Output the (x, y) coordinate of the center of the cell containing the given text.  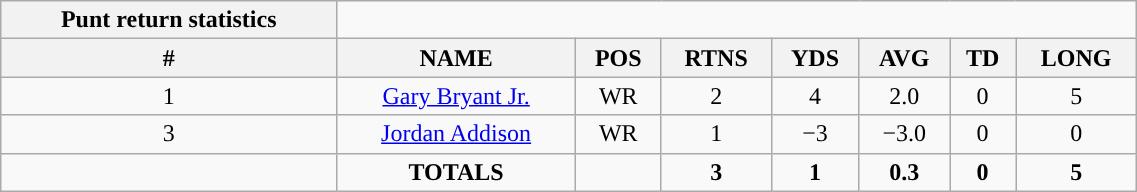
−3.0 (904, 134)
Gary Bryant Jr. (456, 96)
4 (815, 96)
TOTALS (456, 172)
AVG (904, 58)
Jordan Addison (456, 134)
0.3 (904, 172)
Punt return statistics (169, 20)
POS (619, 58)
−3 (815, 134)
2.0 (904, 96)
RTNS (716, 58)
YDS (815, 58)
# (169, 58)
TD (983, 58)
LONG (1076, 58)
2 (716, 96)
NAME (456, 58)
